Output the (x, y) coordinate of the center of the cell containing the given text.  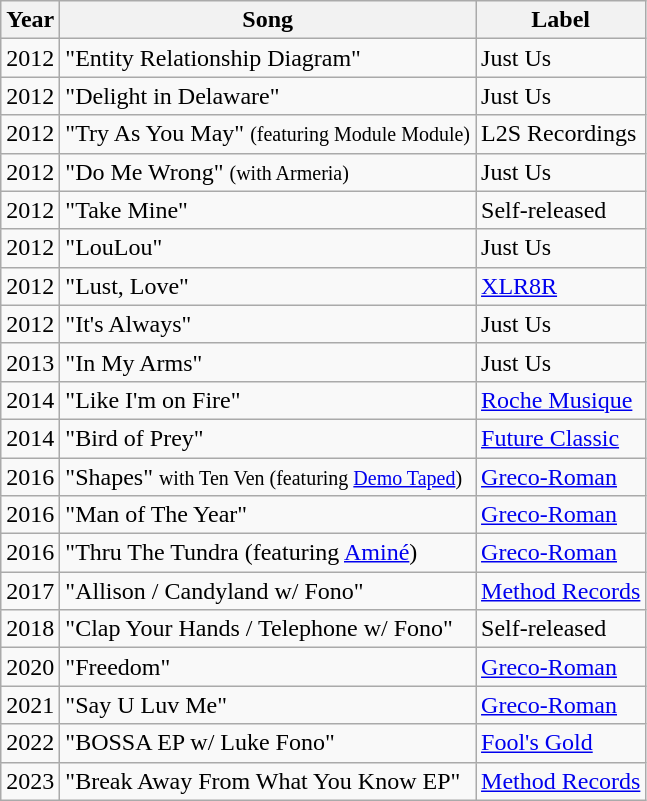
"Entity Relationship Diagram" (268, 58)
"Take Mine" (268, 210)
"It's Always" (268, 324)
Roche Musique (561, 400)
"In My Arms" (268, 362)
Future Classic (561, 438)
"Like I'm on Fire" (268, 400)
XLR8R (561, 286)
"Try As You May" (featuring Module Module) (268, 134)
2020 (30, 667)
Label (561, 20)
"LouLou" (268, 248)
L2S Recordings (561, 134)
"Lust, Love" (268, 286)
"Break Away From What You Know EP" (268, 781)
Fool's Gold (561, 743)
"Delight in Delaware" (268, 96)
"Allison / Candyland w/ Fono" (268, 591)
2018 (30, 629)
2022 (30, 743)
"Shapes" with Ten Ven (featuring Demo Taped) (268, 477)
Song (268, 20)
"Man of The Year" (268, 515)
"Freedom" (268, 667)
2021 (30, 705)
Year (30, 20)
"Bird of Prey" (268, 438)
2013 (30, 362)
"Do Me Wrong" (with Armeria) (268, 172)
2017 (30, 591)
"Say U Luv Me" (268, 705)
"Thru The Tundra (featuring Aminé) (268, 553)
2023 (30, 781)
"BOSSA EP w/ Luke Fono" (268, 743)
"Clap Your Hands / Telephone w/ Fono" (268, 629)
